Scan for the cell matching the given text and deliver its [X, Y] coordinate at center. 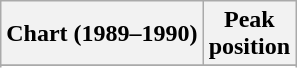
Chart (1989–1990) [102, 34]
Peakposition [249, 34]
